Scan for the cell matching the given text and deliver its (X, Y) coordinate at center. 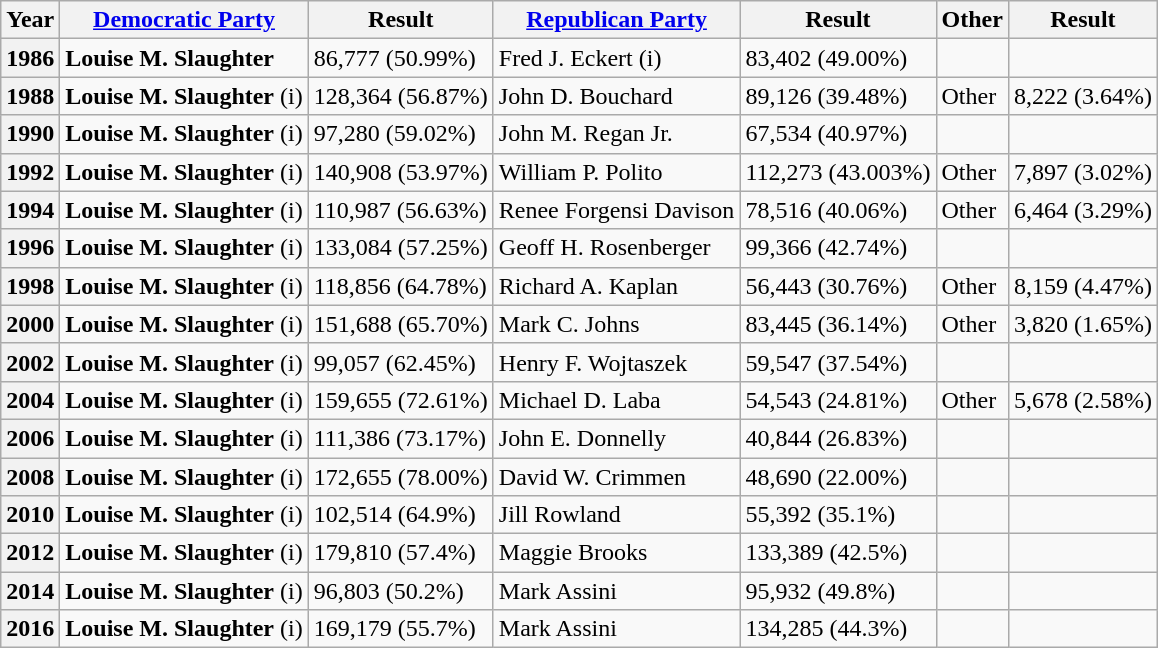
40,844 (26.83%) (838, 438)
133,389 (42.5%) (838, 553)
3,820 (1.65%) (1082, 324)
1992 (30, 172)
159,655 (72.61%) (400, 400)
Michael D. Laba (616, 400)
96,803 (50.2%) (400, 591)
110,987 (56.63%) (400, 210)
169,179 (55.7%) (400, 629)
99,366 (42.74%) (838, 248)
112,273 (43.003%) (838, 172)
2008 (30, 477)
2002 (30, 362)
2000 (30, 324)
56,443 (30.76%) (838, 286)
2006 (30, 438)
David W. Crimmen (616, 477)
1994 (30, 210)
83,402 (49.00%) (838, 58)
7,897 (3.02%) (1082, 172)
133,084 (57.25%) (400, 248)
48,690 (22.00%) (838, 477)
89,126 (39.48%) (838, 96)
95,932 (49.8%) (838, 591)
1996 (30, 248)
Renee Forgensi Davison (616, 210)
Jill Rowland (616, 515)
54,543 (24.81%) (838, 400)
6,464 (3.29%) (1082, 210)
2016 (30, 629)
Geoff H. Rosenberger (616, 248)
Richard A. Kaplan (616, 286)
118,856 (64.78%) (400, 286)
Maggie Brooks (616, 553)
5,678 (2.58%) (1082, 400)
1986 (30, 58)
Democratic Party (184, 20)
140,908 (53.97%) (400, 172)
86,777 (50.99%) (400, 58)
John E. Donnelly (616, 438)
83,445 (36.14%) (838, 324)
Louise M. Slaughter (184, 58)
99,057 (62.45%) (400, 362)
55,392 (35.1%) (838, 515)
1988 (30, 96)
Republican Party (616, 20)
Year (30, 20)
William P. Polito (616, 172)
John D. Bouchard (616, 96)
1998 (30, 286)
2014 (30, 591)
128,364 (56.87%) (400, 96)
2010 (30, 515)
172,655 (78.00%) (400, 477)
102,514 (64.9%) (400, 515)
151,688 (65.70%) (400, 324)
Mark C. Johns (616, 324)
8,222 (3.64%) (1082, 96)
Fred J. Eckert (i) (616, 58)
2004 (30, 400)
John M. Regan Jr. (616, 134)
179,810 (57.4%) (400, 553)
1990 (30, 134)
97,280 (59.02%) (400, 134)
67,534 (40.97%) (838, 134)
8,159 (4.47%) (1082, 286)
2012 (30, 553)
134,285 (44.3%) (838, 629)
59,547 (37.54%) (838, 362)
111,386 (73.17%) (400, 438)
78,516 (40.06%) (838, 210)
Henry F. Wojtaszek (616, 362)
